Locate the cell with the specified text and output its [x, y] center coordinate. 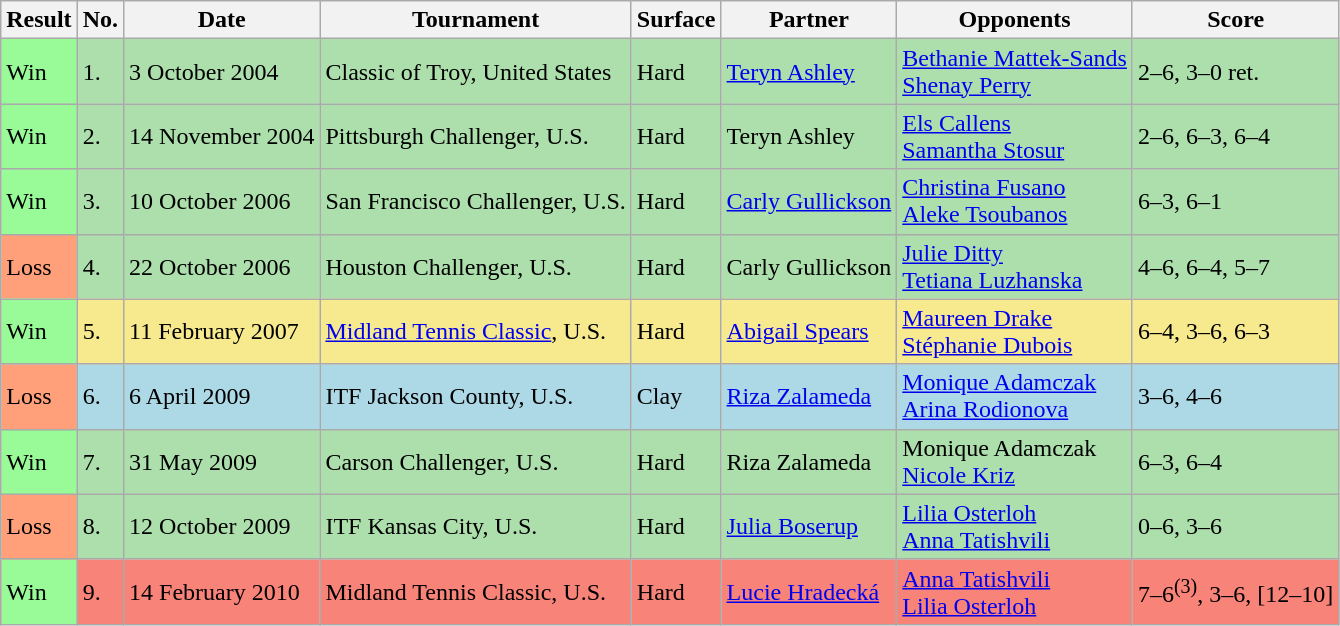
Score [1235, 20]
8. [100, 526]
6. [100, 396]
Lucie Hradecká [809, 592]
Date [222, 20]
14 November 2004 [222, 136]
Lilia Osterloh Anna Tatishvili [1015, 526]
5. [100, 332]
Christina Fusano Aleke Tsoubanos [1015, 202]
2–6, 6–3, 6–4 [1235, 136]
San Francisco Challenger, U.S. [476, 202]
Monique Adamczak Nicole Kriz [1015, 462]
31 May 2009 [222, 462]
Carson Challenger, U.S. [476, 462]
0–6, 3–6 [1235, 526]
6 April 2009 [222, 396]
2–6, 3–0 ret. [1235, 72]
Els Callens Samantha Stosur [1015, 136]
ITF Kansas City, U.S. [476, 526]
22 October 2006 [222, 266]
4. [100, 266]
Result [39, 20]
Julie Ditty Tetiana Luzhanska [1015, 266]
1. [100, 72]
ITF Jackson County, U.S. [476, 396]
Pittsburgh Challenger, U.S. [476, 136]
Abigail Spears [809, 332]
Maureen Drake Stéphanie Dubois [1015, 332]
Partner [809, 20]
10 October 2006 [222, 202]
4–6, 6–4, 5–7 [1235, 266]
3 October 2004 [222, 72]
3–6, 4–6 [1235, 396]
Bethanie Mattek-Sands Shenay Perry [1015, 72]
6–3, 6–4 [1235, 462]
Monique Adamczak Arina Rodionova [1015, 396]
Opponents [1015, 20]
11 February 2007 [222, 332]
6–3, 6–1 [1235, 202]
3. [100, 202]
14 February 2010 [222, 592]
7. [100, 462]
Julia Boserup [809, 526]
Surface [676, 20]
2. [100, 136]
Anna Tatishvili Lilia Osterloh [1015, 592]
Clay [676, 396]
Houston Challenger, U.S. [476, 266]
No. [100, 20]
6–4, 3–6, 6–3 [1235, 332]
Tournament [476, 20]
7–6(3), 3–6, [12–10] [1235, 592]
Classic of Troy, United States [476, 72]
12 October 2009 [222, 526]
9. [100, 592]
